Provide the [x, y] coordinate of the cell's center where the given text is located.  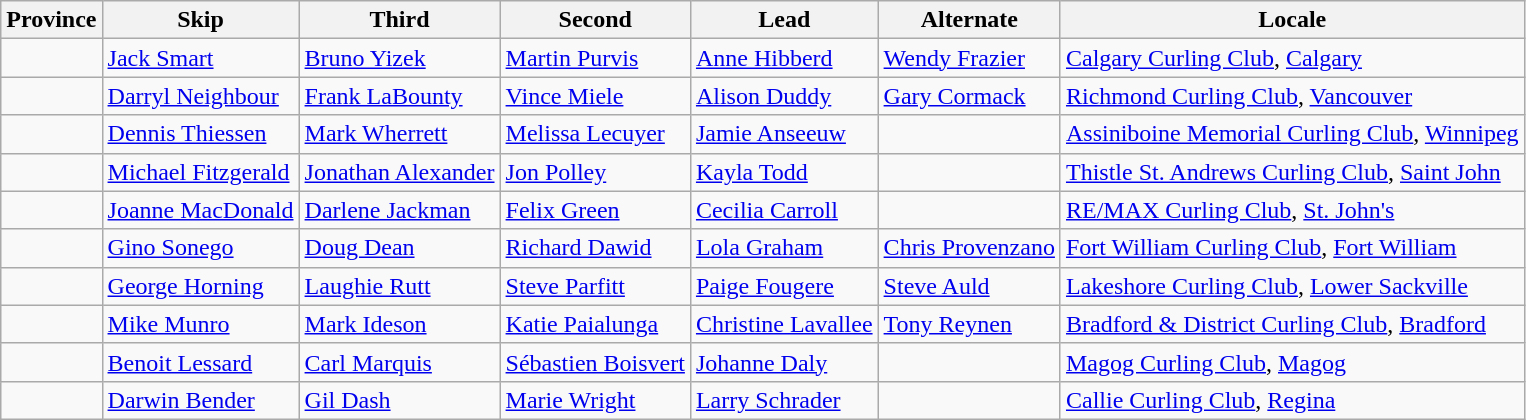
Skip [200, 20]
Doug Dean [400, 248]
Third [400, 20]
Chris Provenzano [969, 248]
Mark Wherrett [400, 134]
Assiniboine Memorial Curling Club, Winnipeg [1292, 134]
Martin Purvis [595, 58]
Dennis Thiessen [200, 134]
George Horning [200, 286]
Darryl Neighbour [200, 96]
Mike Munro [200, 324]
Laughie Rutt [400, 286]
Christine Lavallee [784, 324]
Gino Sonego [200, 248]
Wendy Frazier [969, 58]
Alternate [969, 20]
Kayla Todd [784, 172]
Paige Fougere [784, 286]
Jonathan Alexander [400, 172]
Cecilia Carroll [784, 210]
Vince Miele [595, 96]
Alison Duddy [784, 96]
Second [595, 20]
Lakeshore Curling Club, Lower Sackville [1292, 286]
Bruno Yizek [400, 58]
Steve Parfitt [595, 286]
Benoit Lessard [200, 362]
Jamie Anseeuw [784, 134]
Jon Polley [595, 172]
Katie Paialunga [595, 324]
RE/MAX Curling Club, St. John's [1292, 210]
Gary Cormack [969, 96]
Jack Smart [200, 58]
Gil Dash [400, 400]
Magog Curling Club, Magog [1292, 362]
Richard Dawid [595, 248]
Sébastien Boisvert [595, 362]
Calgary Curling Club, Calgary [1292, 58]
Michael Fitzgerald [200, 172]
Carl Marquis [400, 362]
Darlene Jackman [400, 210]
Richmond Curling Club, Vancouver [1292, 96]
Steve Auld [969, 286]
Tony Reynen [969, 324]
Melissa Lecuyer [595, 134]
Marie Wright [595, 400]
Lead [784, 20]
Anne Hibberd [784, 58]
Frank LaBounty [400, 96]
Thistle St. Andrews Curling Club, Saint John [1292, 172]
Darwin Bender [200, 400]
Lola Graham [784, 248]
Locale [1292, 20]
Callie Curling Club, Regina [1292, 400]
Joanne MacDonald [200, 210]
Bradford & District Curling Club, Bradford [1292, 324]
Johanne Daly [784, 362]
Felix Green [595, 210]
Mark Ideson [400, 324]
Province [52, 20]
Larry Schrader [784, 400]
Fort William Curling Club, Fort William [1292, 248]
